Detect which cell encompasses the target text, then output its (x, y) center coordinate. 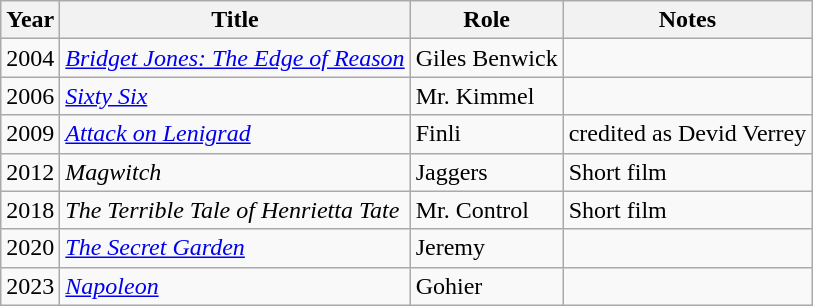
credited as Devid Verrey (688, 134)
2004 (30, 58)
Mr. Control (486, 210)
Jaggers (486, 172)
Magwitch (235, 172)
Gohier (486, 286)
Title (235, 20)
2009 (30, 134)
Bridget Jones: The Edge of Reason (235, 58)
The Terrible Tale of Henrietta Tate (235, 210)
Attack on Lenigrad (235, 134)
Role (486, 20)
The Secret Garden (235, 248)
Notes (688, 20)
2012 (30, 172)
2023 (30, 286)
Finli (486, 134)
2018 (30, 210)
2006 (30, 96)
2020 (30, 248)
Year (30, 20)
Sixty Six (235, 96)
Giles Benwick (486, 58)
Napoleon (235, 286)
Jeremy (486, 248)
Mr. Kimmel (486, 96)
